Identify which cell holds the provided text, then report its [X, Y] central coordinate. 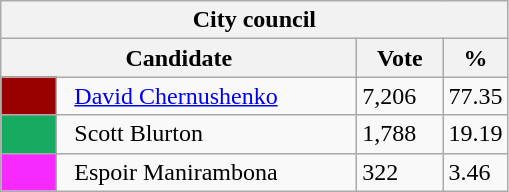
1,788 [400, 134]
322 [400, 172]
% [476, 58]
David Chernushenko [207, 96]
77.35 [476, 96]
Espoir Manirambona [207, 172]
Vote [400, 58]
Candidate [179, 58]
Scott Blurton [207, 134]
7,206 [400, 96]
3.46 [476, 172]
19.19 [476, 134]
City council [254, 20]
